Scan for the cell matching the given text and deliver its (X, Y) coordinate at center. 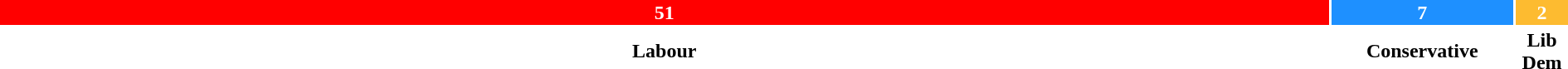
7 (1422, 12)
51 (664, 12)
2 (1541, 12)
